Determine the (x, y) coordinate at the center of the cell enclosing the given text.  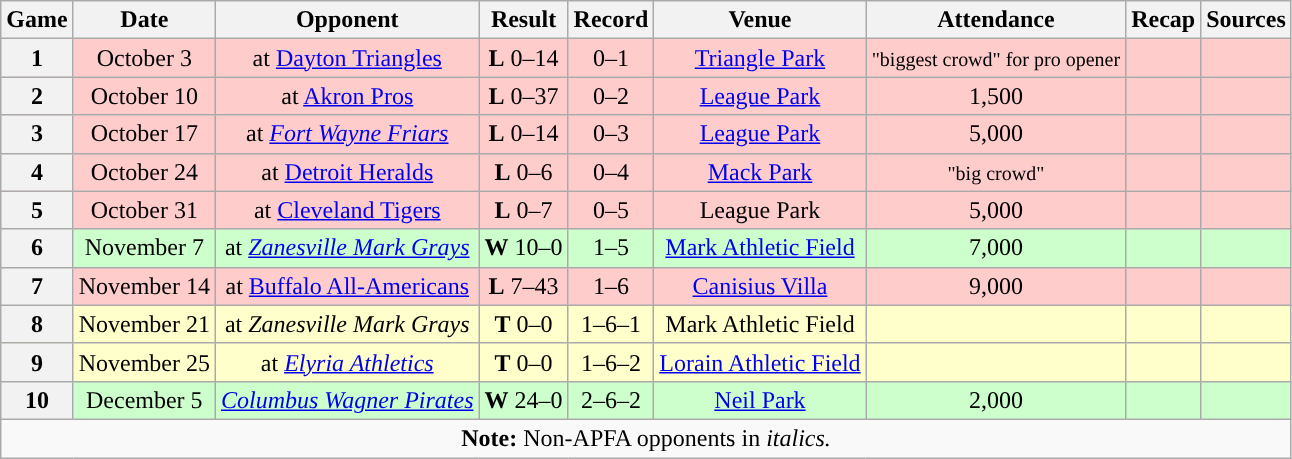
7,000 (996, 248)
L 0–7 (524, 210)
October 10 (144, 96)
1 (37, 58)
November 21 (144, 324)
9,000 (996, 286)
9 (37, 362)
at Fort Wayne Friars (347, 134)
L 0–37 (524, 96)
November 7 (144, 248)
L 7–43 (524, 286)
October 3 (144, 58)
Venue (760, 20)
November 25 (144, 362)
0–3 (611, 134)
at Buffalo All-Americans (347, 286)
2–6–2 (611, 400)
Game (37, 20)
at Akron Pros (347, 96)
W 24–0 (524, 400)
at Dayton Triangles (347, 58)
Opponent (347, 20)
Recap (1164, 20)
1–6–2 (611, 362)
1–5 (611, 248)
Attendance (996, 20)
W 10–0 (524, 248)
November 14 (144, 286)
Canisius Villa (760, 286)
8 (37, 324)
October 24 (144, 172)
1–6 (611, 286)
Lorain Athletic Field (760, 362)
5 (37, 210)
0–2 (611, 96)
October 31 (144, 210)
Triangle Park (760, 58)
Note: Non-APFA opponents in italics. (646, 438)
10 (37, 400)
4 (37, 172)
December 5 (144, 400)
7 (37, 286)
Mack Park (760, 172)
Result (524, 20)
at Elyria Athletics (347, 362)
0–1 (611, 58)
Sources (1246, 20)
L 0–6 (524, 172)
Neil Park (760, 400)
2 (37, 96)
0–5 (611, 210)
0–4 (611, 172)
6 (37, 248)
Date (144, 20)
2,000 (996, 400)
"big crowd" (996, 172)
Columbus Wagner Pirates (347, 400)
at Cleveland Tigers (347, 210)
1,500 (996, 96)
"biggest crowd" for pro opener (996, 58)
October 17 (144, 134)
Record (611, 20)
1–6–1 (611, 324)
at Detroit Heralds (347, 172)
3 (37, 134)
